Pinpoint the cell where the given text exists, returning its (x, y) midpoint coordinate. 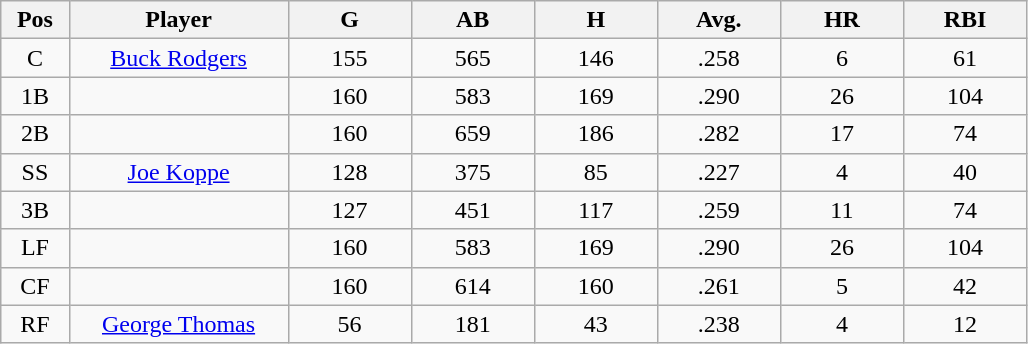
614 (472, 286)
.261 (718, 286)
George Thomas (178, 324)
146 (596, 58)
659 (472, 134)
CF (35, 286)
1B (35, 96)
2B (35, 134)
61 (964, 58)
127 (350, 210)
.238 (718, 324)
56 (350, 324)
3B (35, 210)
40 (964, 172)
117 (596, 210)
42 (964, 286)
5 (842, 286)
6 (842, 58)
.258 (718, 58)
17 (842, 134)
C (35, 58)
12 (964, 324)
186 (596, 134)
Pos (35, 20)
RF (35, 324)
43 (596, 324)
RBI (964, 20)
HR (842, 20)
Player (178, 20)
Joe Koppe (178, 172)
LF (35, 248)
11 (842, 210)
G (350, 20)
.227 (718, 172)
451 (472, 210)
AB (472, 20)
155 (350, 58)
128 (350, 172)
.282 (718, 134)
H (596, 20)
.259 (718, 210)
Avg. (718, 20)
181 (472, 324)
85 (596, 172)
SS (35, 172)
375 (472, 172)
565 (472, 58)
Buck Rodgers (178, 58)
